Identify which cell holds the provided text, then report its (x, y) central coordinate. 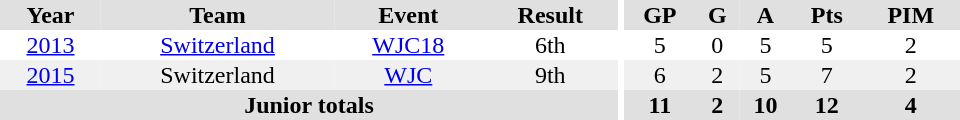
Pts (826, 15)
12 (826, 105)
Junior totals (309, 105)
6 (660, 75)
PIM (911, 15)
11 (660, 105)
Event (408, 15)
G (718, 15)
Result (550, 15)
7 (826, 75)
2015 (50, 75)
A (766, 15)
Year (50, 15)
WJC18 (408, 45)
GP (660, 15)
10 (766, 105)
6th (550, 45)
2013 (50, 45)
Team (218, 15)
0 (718, 45)
4 (911, 105)
9th (550, 75)
WJC (408, 75)
